Scan for the cell matching the given text and deliver its (x, y) coordinate at center. 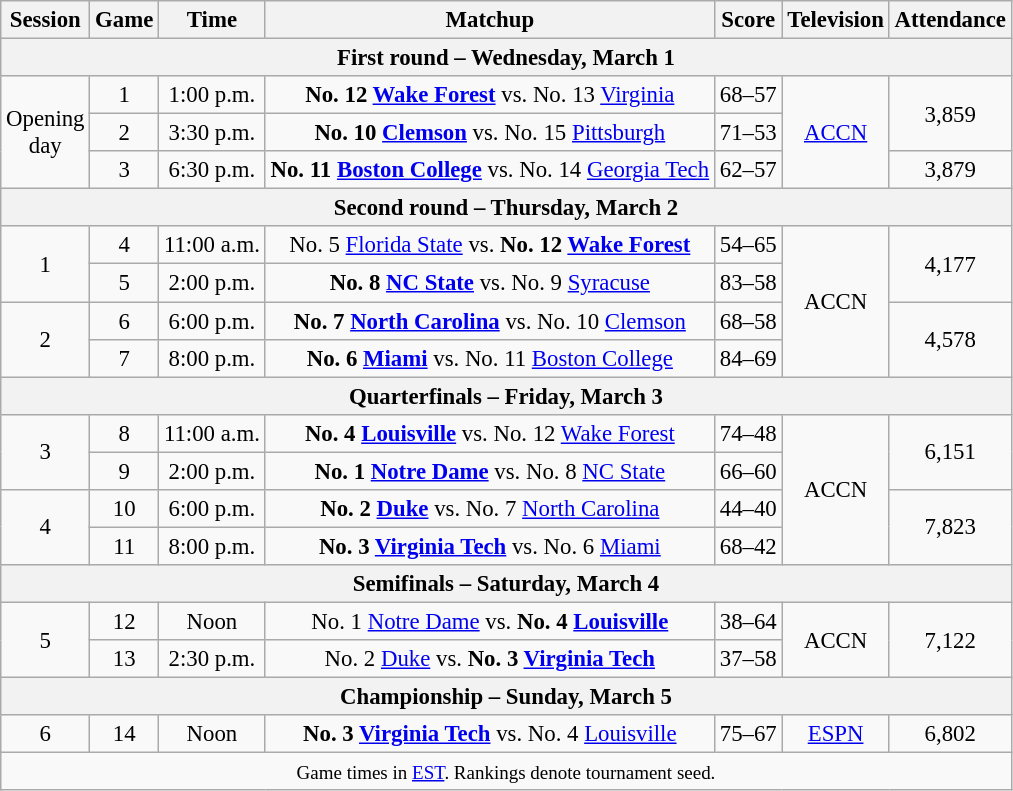
No. 5 Florida State vs. No. 12 Wake Forest (490, 245)
Second round – Thursday, March 2 (506, 208)
1:00 p.m. (212, 95)
6:30 p.m. (212, 170)
No. 2 Duke vs. No. 3 Virginia Tech (490, 659)
4,177 (950, 264)
Attendance (950, 20)
68–58 (748, 321)
No. 11 Boston College vs. No. 14 Georgia Tech (490, 170)
Championship – Sunday, March 5 (506, 697)
No. 2 Duke vs. No. 7 North Carolina (490, 509)
13 (124, 659)
75–67 (748, 734)
54–65 (748, 245)
Semifinals – Saturday, March 4 (506, 584)
14 (124, 734)
ESPN (836, 734)
No. 7 North Carolina vs. No. 10 Clemson (490, 321)
Openingday (46, 132)
Game times in EST. Rankings denote tournament seed. (506, 772)
44–40 (748, 509)
No. 3 Virginia Tech vs. No. 4 Louisville (490, 734)
7,823 (950, 528)
No. 3 Virginia Tech vs. No. 6 Miami (490, 546)
66–60 (748, 471)
No. 6 Miami vs. No. 11 Boston College (490, 358)
71–53 (748, 133)
Score (748, 20)
No. 12 Wake Forest vs. No. 13 Virginia (490, 95)
68–57 (748, 95)
68–42 (748, 546)
38–64 (748, 621)
9 (124, 471)
Game (124, 20)
Session (46, 20)
No. 1 Notre Dame vs. No. 8 NC State (490, 471)
74–48 (748, 433)
Quarterfinals – Friday, March 3 (506, 396)
Matchup (490, 20)
Television (836, 20)
3:30 p.m. (212, 133)
No. 4 Louisville vs. No. 12 Wake Forest (490, 433)
12 (124, 621)
3,859 (950, 114)
4,578 (950, 340)
6,151 (950, 452)
11 (124, 546)
6,802 (950, 734)
7,122 (950, 640)
No. 1 Notre Dame vs. No. 4 Louisville (490, 621)
3,879 (950, 170)
First round – Wednesday, March 1 (506, 58)
37–58 (748, 659)
84–69 (748, 358)
No. 10 Clemson vs. No. 15 Pittsburgh (490, 133)
8 (124, 433)
83–58 (748, 283)
2:30 p.m. (212, 659)
No. 8 NC State vs. No. 9 Syracuse (490, 283)
62–57 (748, 170)
Time (212, 20)
7 (124, 358)
10 (124, 509)
